Provide the [x, y] coordinate of the cell's center where the given text is located.  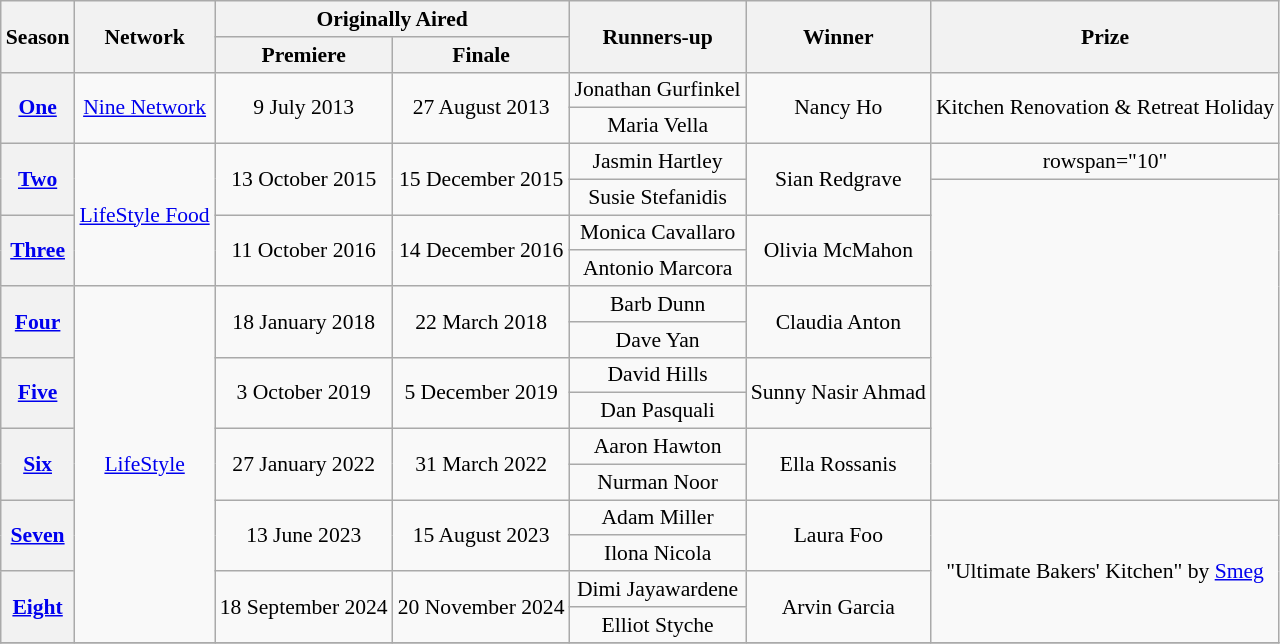
Claudia Anton [838, 322]
9 July 2013 [304, 108]
Ilona Nicola [658, 554]
"Ultimate Bakers' Kitchen" by Smeg [1105, 571]
Two [38, 180]
27 August 2013 [482, 108]
Three [38, 250]
13 October 2015 [304, 180]
rowspan="10" [1105, 162]
Nine Network [144, 108]
Finale [482, 55]
Premiere [304, 55]
Nancy Ho [838, 108]
Jasmin Hartley [658, 162]
Nurman Noor [658, 482]
Sian Redgrave [838, 180]
Antonio Marcora [658, 269]
One [38, 108]
Dave Yan [658, 340]
Four [38, 322]
3 October 2019 [304, 392]
18 January 2018 [304, 322]
Sunny Nasir Ahmad [838, 392]
13 June 2023 [304, 536]
Dimi Jayawardene [658, 589]
Prize [1105, 36]
22 March 2018 [482, 322]
Winner [838, 36]
Monica Cavallaro [658, 233]
31 March 2022 [482, 464]
Originally Aired [392, 19]
Jonathan Gurfinkel [658, 90]
20 November 2024 [482, 606]
Laura Foo [838, 536]
Ella Rossanis [838, 464]
18 September 2024 [304, 606]
Six [38, 464]
Barb Dunn [658, 304]
Olivia McMahon [838, 250]
Runners-up [658, 36]
Kitchen Renovation & Retreat Holiday [1105, 108]
Maria Vella [658, 126]
Eight [38, 606]
Seven [38, 536]
Aaron Hawton [658, 447]
Network [144, 36]
15 August 2023 [482, 536]
Five [38, 392]
LifeStyle Food [144, 215]
15 December 2015 [482, 180]
27 January 2022 [304, 464]
Elliot Styche [658, 625]
Arvin Garcia [838, 606]
5 December 2019 [482, 392]
14 December 2016 [482, 250]
Susie Stefanidis [658, 197]
Adam Miller [658, 518]
Dan Pasquali [658, 411]
11 October 2016 [304, 250]
David Hills [658, 375]
LifeStyle [144, 464]
Season [38, 36]
